Output the (X, Y) coordinate of the center of the cell containing the given text.  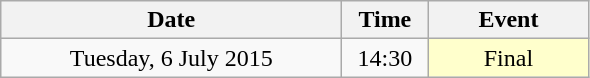
Time (385, 20)
14:30 (385, 58)
Tuesday, 6 July 2015 (172, 58)
Final (508, 58)
Event (508, 20)
Date (172, 20)
